Search for the cell housing the specified text and yield its (x, y) center coordinate. 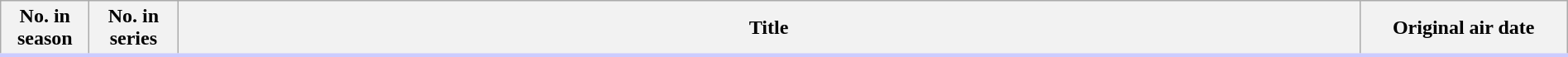
No. in season (45, 28)
Original air date (1464, 28)
Title (769, 28)
No. in series (134, 28)
